Identify which cell holds the provided text, then report its (x, y) central coordinate. 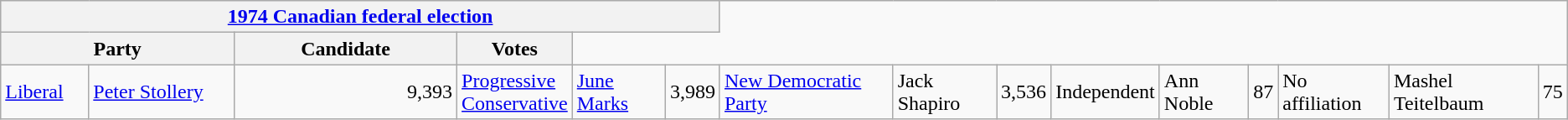
Liberal (45, 92)
Mashel Teitelbaum (1463, 92)
Independent (1106, 92)
Peter Stollery (162, 92)
Ann Noble (1204, 92)
75 (1553, 92)
9,393 (345, 92)
Votes (515, 49)
New Democratic Party (806, 92)
Party (117, 49)
June Marks (618, 92)
Progressive Conservative (515, 92)
3,989 (692, 92)
1974 Canadian federal election (360, 17)
Jack Shapiro (945, 92)
No affiliation (1333, 92)
87 (1263, 92)
Candidate (345, 49)
3,536 (1024, 92)
